For the text-containing cell, return its midpoint in (X, Y) coordinate format. 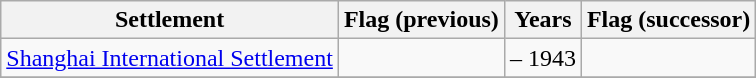
Years (542, 20)
Settlement (170, 20)
– 1943 (542, 58)
Flag (previous) (421, 20)
Shanghai International Settlement (170, 58)
Flag (successor) (668, 20)
